Identify which cell holds the provided text, then report its [x, y] central coordinate. 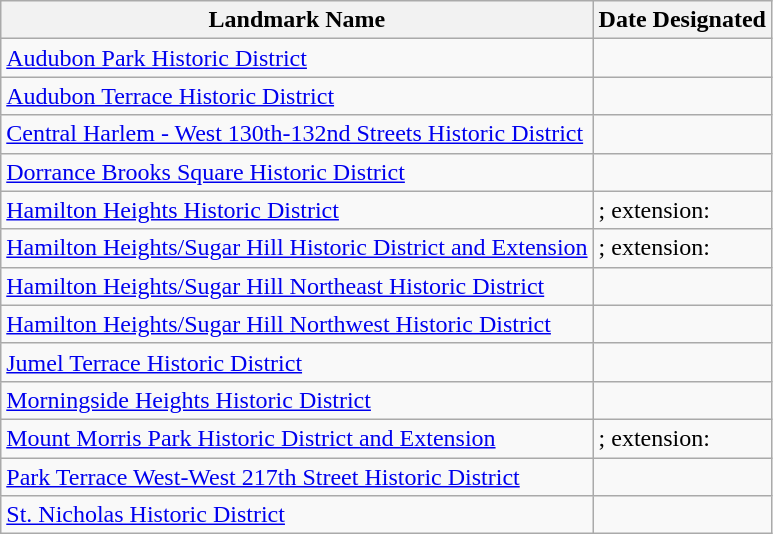
Audubon Terrace Historic District [297, 96]
Hamilton Heights Historic District [297, 210]
Hamilton Heights/Sugar Hill Northwest Historic District [297, 324]
Morningside Heights Historic District [297, 400]
Park Terrace West-West 217th Street Historic District [297, 477]
Hamilton Heights/Sugar Hill Northeast Historic District [297, 286]
Central Harlem - West 130th-132nd Streets Historic District [297, 134]
Mount Morris Park Historic District and Extension [297, 438]
Dorrance Brooks Square Historic District [297, 172]
Audubon Park Historic District [297, 58]
St. Nicholas Historic District [297, 515]
Jumel Terrace Historic District [297, 362]
Hamilton Heights/Sugar Hill Historic District and Extension [297, 248]
Date Designated [682, 20]
Landmark Name [297, 20]
